Output the (x, y) coordinate of the center of the cell containing the given text.  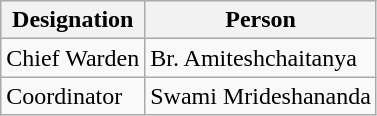
Swami Mrideshananda (261, 96)
Chief Warden (73, 58)
Br. Amiteshchaitanya (261, 58)
Coordinator (73, 96)
Designation (73, 20)
Person (261, 20)
